Determine the (x, y) coordinate at the center of the cell enclosing the given text.  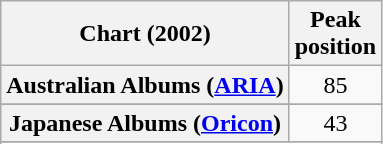
85 (335, 85)
Chart (2002) (145, 34)
Peakposition (335, 34)
Australian Albums (ARIA) (145, 85)
43 (335, 123)
Japanese Albums (Oricon) (145, 123)
